Capture the cell that displays the provided text and extract its [x, y] central coordinate. 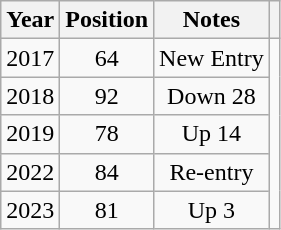
2019 [30, 134]
92 [107, 96]
Up 3 [212, 210]
64 [107, 58]
2022 [30, 172]
2018 [30, 96]
New Entry [212, 58]
Year [30, 20]
78 [107, 134]
Down 28 [212, 96]
84 [107, 172]
Notes [212, 20]
Up 14 [212, 134]
2017 [30, 58]
81 [107, 210]
Re-entry [212, 172]
Position [107, 20]
2023 [30, 210]
